Return the [X, Y] coordinate for the center point of the cell that contains the specified text.  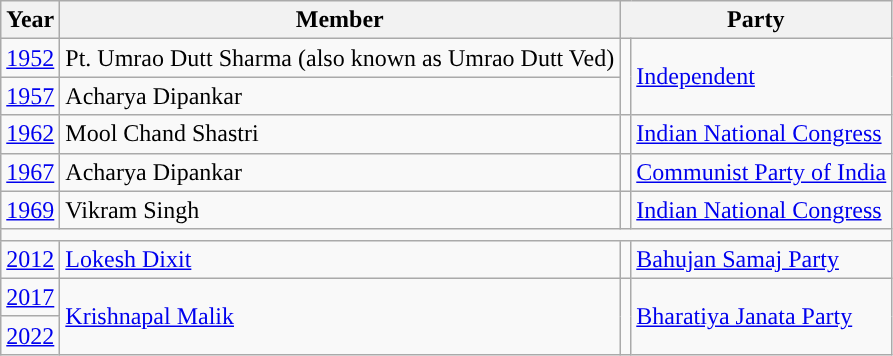
2012 [30, 259]
Vikram Singh [340, 210]
Mool Chand Shastri [340, 134]
1969 [30, 210]
Party [756, 20]
Krishnapal Malik [340, 316]
Member [340, 20]
Bahujan Samaj Party [762, 259]
2017 [30, 297]
Pt. Umrao Dutt Sharma (also known as Umrao Dutt Ved) [340, 58]
Independent [762, 77]
1957 [30, 96]
Lokesh Dixit [340, 259]
2022 [30, 335]
Communist Party of India [762, 172]
1962 [30, 134]
Year [30, 20]
1967 [30, 172]
Bharatiya Janata Party [762, 316]
1952 [30, 58]
